Pinpoint the cell where the given text exists, returning its (x, y) midpoint coordinate. 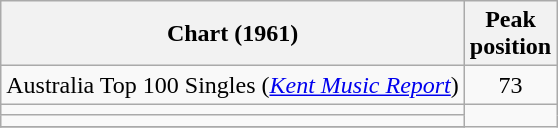
73 (510, 85)
Peakposition (510, 34)
Australia Top 100 Singles (Kent Music Report) (233, 85)
Chart (1961) (233, 34)
